For the text-containing cell, return its midpoint in (x, y) coordinate format. 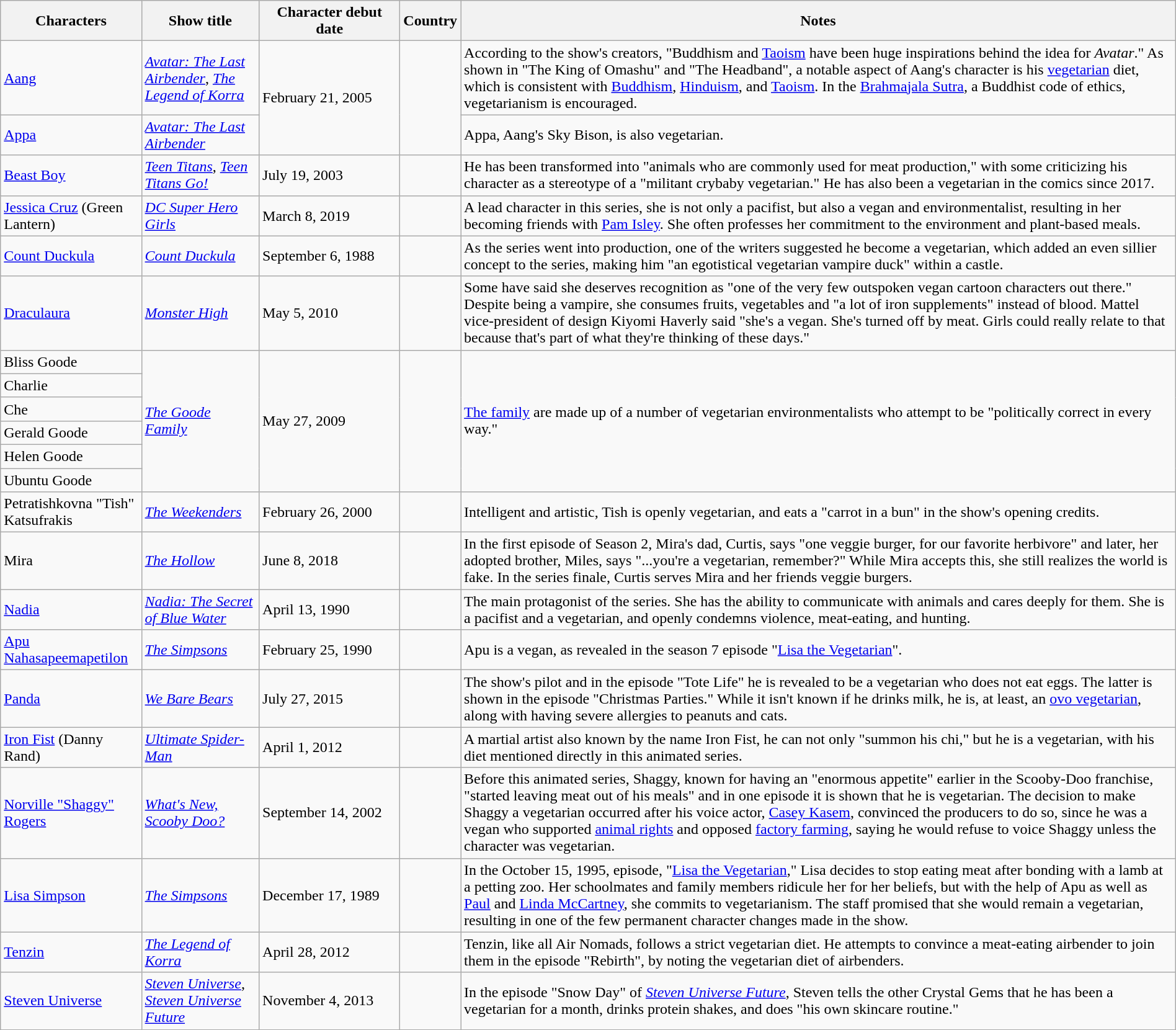
Nadia: The Secret of Blue Water (200, 609)
March 8, 2019 (330, 216)
Jessica Cruz (Green Lantern) (71, 216)
February 25, 1990 (330, 650)
The Weekenders (200, 513)
Avatar: The Last Airbender (200, 135)
The Hollow (200, 561)
Apu is a vegan, as revealed in the season 7 episode "Lisa the Vegetarian". (819, 650)
Monster High (200, 313)
Intelligent and artistic, Tish is openly vegetarian, and eats a "carrot in a bun" in the show's opening credits. (819, 513)
Avatar: The Last Airbender, The Legend of Korra (200, 78)
Appa, Aang's Sky Bison, is also vegetarian. (819, 135)
What's New, Scooby Doo? (200, 813)
April 28, 2012 (330, 952)
Petratishkovna "Tish" Katsufrakis (71, 513)
Ultimate Spider-Man (200, 747)
February 26, 2000 (330, 513)
Steven Universe (71, 1001)
May 27, 2009 (330, 421)
November 4, 2013 (330, 1001)
Mira (71, 561)
Nadia (71, 609)
DC Super Hero Girls (200, 216)
September 6, 1988 (330, 256)
Draculaura (71, 313)
The family are made up of a number of vegetarian environmentalists who attempt to be "politically correct in every way." (819, 421)
Ubuntu Goode (71, 480)
Norville "Shaggy" Rogers (71, 813)
June 8, 2018 (330, 561)
Aang (71, 78)
Gerald Goode (71, 432)
Che (71, 409)
May 5, 2010 (330, 313)
Beast Boy (71, 175)
The Legend of Korra (200, 952)
We Bare Bears (200, 699)
Steven Universe, Steven Universe Future (200, 1001)
Country (430, 21)
Apu Nahasapeemapetilon (71, 650)
Charlie (71, 385)
Notes (819, 21)
February 21, 2005 (330, 98)
Panda (71, 699)
July 19, 2003 (330, 175)
December 17, 1989 (330, 895)
Show title (200, 21)
The Goode Family (200, 421)
April 1, 2012 (330, 747)
April 13, 1990 (330, 609)
Bliss Goode (71, 362)
Appa (71, 135)
Character debut date (330, 21)
Iron Fist (Danny Rand) (71, 747)
September 14, 2002 (330, 813)
Lisa Simpson (71, 895)
Tenzin (71, 952)
Teen Titans, Teen Titans Go! (200, 175)
July 27, 2015 (330, 699)
Helen Goode (71, 456)
Characters (71, 21)
